Pinpoint the cell where the given text exists, returning its (X, Y) midpoint coordinate. 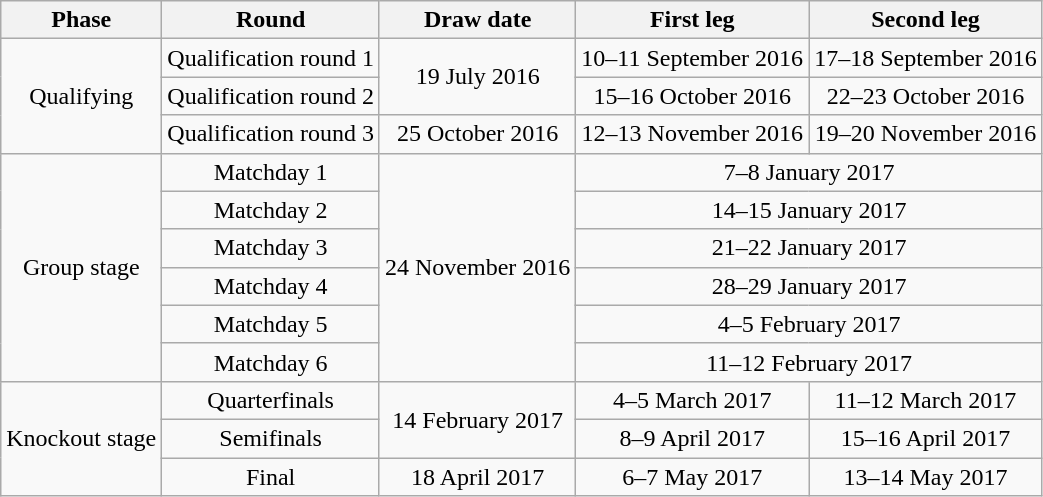
Quarterfinals (271, 400)
Final (271, 477)
Matchday 1 (271, 172)
6–7 May 2017 (692, 477)
8–9 April 2017 (692, 438)
21–22 January 2017 (809, 248)
Qualification round 2 (271, 96)
22–23 October 2016 (926, 96)
10–11 September 2016 (692, 58)
24 November 2016 (477, 267)
Phase (82, 20)
Qualification round 3 (271, 134)
Qualifying (82, 96)
18 April 2017 (477, 477)
Draw date (477, 20)
7–8 January 2017 (809, 172)
14–15 January 2017 (809, 210)
28–29 January 2017 (809, 286)
13–14 May 2017 (926, 477)
Matchday 4 (271, 286)
4–5 February 2017 (809, 324)
15–16 April 2017 (926, 438)
Matchday 5 (271, 324)
Knockout stage (82, 438)
12–13 November 2016 (692, 134)
15–16 October 2016 (692, 96)
Semifinals (271, 438)
Matchday 2 (271, 210)
Second leg (926, 20)
Round (271, 20)
Qualification round 1 (271, 58)
11–12 March 2017 (926, 400)
Matchday 3 (271, 248)
17–18 September 2016 (926, 58)
19 July 2016 (477, 77)
14 February 2017 (477, 419)
11–12 February 2017 (809, 362)
4–5 March 2017 (692, 400)
Matchday 6 (271, 362)
First leg (692, 20)
25 October 2016 (477, 134)
19–20 November 2016 (926, 134)
Group stage (82, 267)
